Detect which cell encompasses the target text, then output its [X, Y] center coordinate. 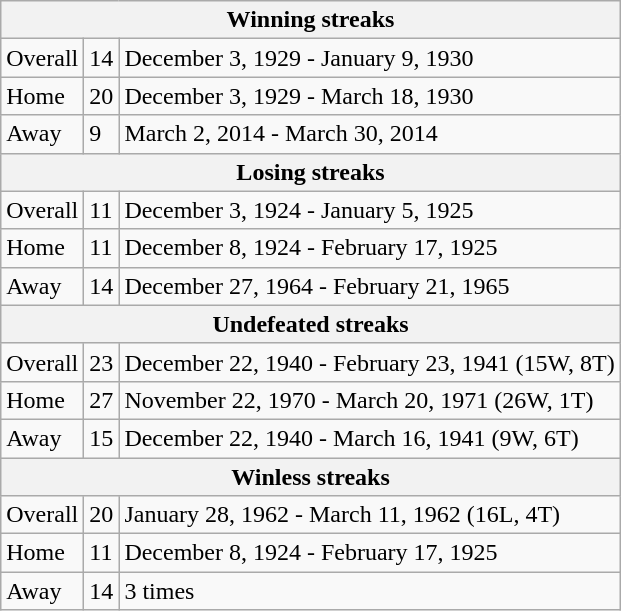
Undefeated streaks [311, 324]
9 [102, 134]
December 3, 1929 - March 18, 1930 [370, 96]
December 22, 1940 - March 16, 1941 (9W, 6T) [370, 438]
January 28, 1962 - March 11, 1962 (16L, 4T) [370, 515]
Losing streaks [311, 172]
3 times [370, 591]
Winning streaks [311, 20]
Winless streaks [311, 477]
December 27, 1964 - February 21, 1965 [370, 286]
15 [102, 438]
December 3, 1929 - January 9, 1930 [370, 58]
23 [102, 362]
November 22, 1970 - March 20, 1971 (26W, 1T) [370, 400]
December 3, 1924 - January 5, 1925 [370, 210]
December 22, 1940 - February 23, 1941 (15W, 8T) [370, 362]
27 [102, 400]
March 2, 2014 - March 30, 2014 [370, 134]
